Find where the given text appears and provide that cell's center as (X, Y) coordinate. 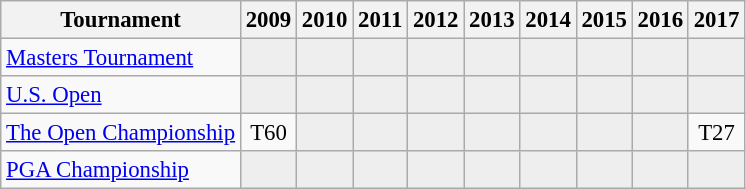
The Open Championship (121, 133)
2013 (492, 20)
2014 (548, 20)
T60 (268, 133)
2010 (325, 20)
2012 (436, 20)
2009 (268, 20)
U.S. Open (121, 95)
Tournament (121, 20)
2011 (380, 20)
Masters Tournament (121, 58)
2015 (604, 20)
T27 (716, 133)
2017 (716, 20)
PGA Championship (121, 170)
2016 (660, 20)
